Output the [x, y] coordinate of the center of the cell containing the given text.  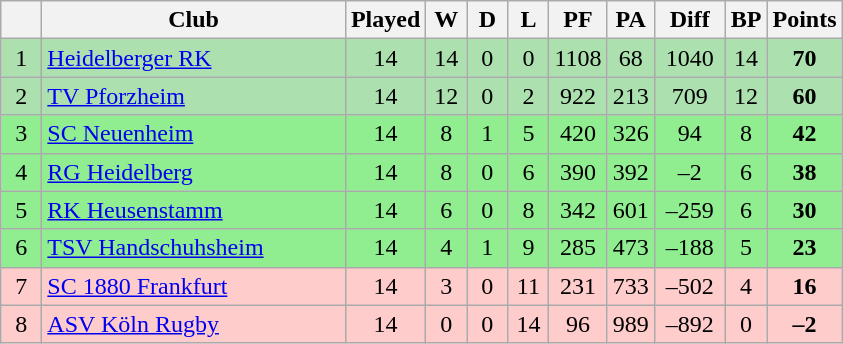
7 [22, 286]
390 [578, 172]
–188 [690, 248]
70 [804, 58]
L [528, 20]
420 [578, 134]
30 [804, 210]
473 [630, 248]
42 [804, 134]
Heidelberger RK [194, 58]
Club [194, 20]
38 [804, 172]
231 [578, 286]
SC Neuenheim [194, 134]
Diff [690, 20]
213 [630, 96]
922 [578, 96]
W [446, 20]
–892 [690, 324]
–259 [690, 210]
11 [528, 286]
733 [630, 286]
BP [746, 20]
TV Pforzheim [194, 96]
16 [804, 286]
Played [385, 20]
68 [630, 58]
709 [690, 96]
SC 1880 Frankfurt [194, 286]
989 [630, 324]
342 [578, 210]
D [488, 20]
392 [630, 172]
96 [578, 324]
601 [630, 210]
1040 [690, 58]
–502 [690, 286]
9 [528, 248]
PF [578, 20]
23 [804, 248]
TSV Handschuhsheim [194, 248]
60 [804, 96]
326 [630, 134]
Points [804, 20]
94 [690, 134]
285 [578, 248]
RK Heusenstamm [194, 210]
RG Heidelberg [194, 172]
1108 [578, 58]
PA [630, 20]
ASV Köln Rugby [194, 324]
